Search for the cell housing the specified text and yield its [x, y] center coordinate. 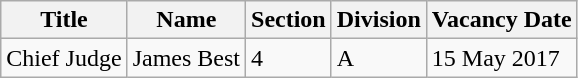
Division [378, 20]
Title [64, 20]
Vacancy Date [502, 20]
James Best [186, 58]
Name [186, 20]
Section [289, 20]
15 May 2017 [502, 58]
Chief Judge [64, 58]
4 [289, 58]
A [378, 58]
